Find where the given text appears and provide that cell's center as [x, y] coordinate. 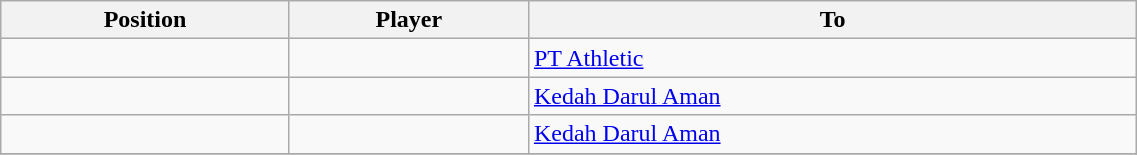
Position [146, 20]
PT Athletic [832, 58]
To [832, 20]
Player [408, 20]
